Pinpoint the cell where the given text exists, returning its (X, Y) midpoint coordinate. 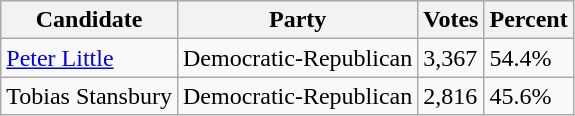
Votes (451, 20)
54.4% (528, 58)
Peter Little (90, 58)
Percent (528, 20)
45.6% (528, 96)
2,816 (451, 96)
3,367 (451, 58)
Candidate (90, 20)
Party (297, 20)
Tobias Stansbury (90, 96)
